For the text-containing cell, return its midpoint in [X, Y] coordinate format. 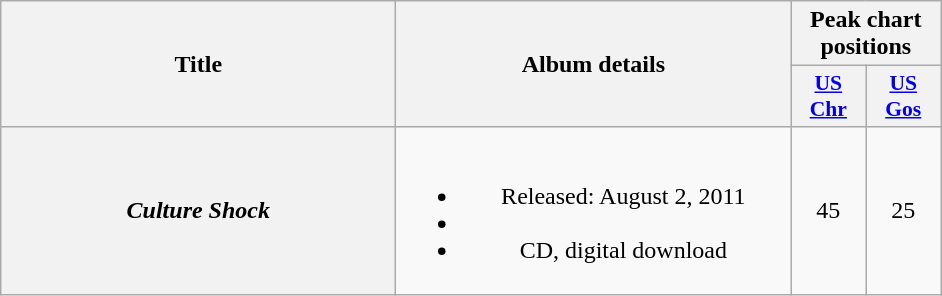
Album details [594, 64]
Peak chart positions [866, 34]
Title [198, 64]
45 [828, 210]
Culture Shock [198, 210]
Released: August 2, 2011CD, digital download [594, 210]
USChr [828, 96]
USGos [904, 96]
25 [904, 210]
